Detect which cell encompasses the target text, then output its [X, Y] center coordinate. 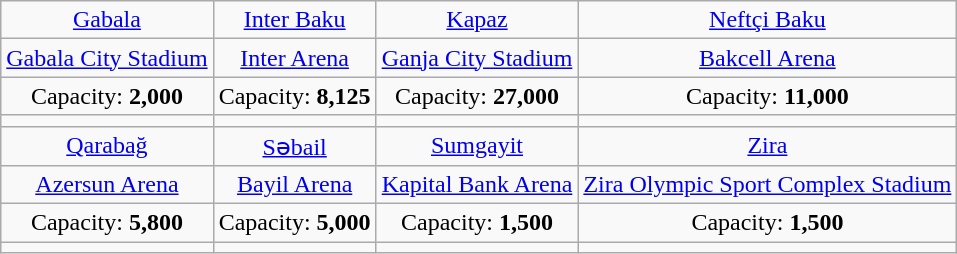
Sumgayit [477, 146]
Kapital Bank Arena [477, 185]
Azersun Arena [107, 185]
Inter Arena [294, 58]
Capacity: 5,000 [294, 223]
Bakcell Arena [768, 58]
Neftçi Baku [768, 20]
Inter Baku [294, 20]
Kapaz [477, 20]
Zira Olympic Sport Complex Stadium [768, 185]
Capacity: 5,800 [107, 223]
Capacity: 11,000 [768, 96]
Ganja City Stadium [477, 58]
Zira [768, 146]
Capacity: 27,000 [477, 96]
Gabala [107, 20]
Qarabağ [107, 146]
Səbail [294, 146]
Capacity: 8,125 [294, 96]
Capacity: 2,000 [107, 96]
Gabala City Stadium [107, 58]
Bayil Arena [294, 185]
